Locate the cell with the specified text and output its [x, y] center coordinate. 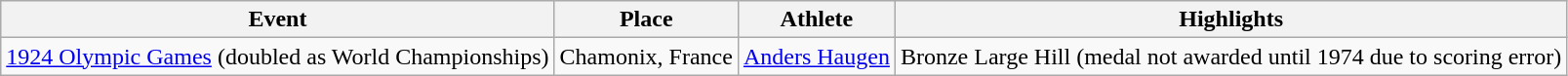
1924 Olympic Games (doubled as World Championships) [277, 57]
Anders Haugen [816, 57]
Event [277, 19]
Athlete [816, 19]
Chamonix, France [646, 57]
Highlights [1230, 19]
Bronze Large Hill (medal not awarded until 1974 due to scoring error) [1230, 57]
Place [646, 19]
